Return [x, y] of the center of cell containing provided text 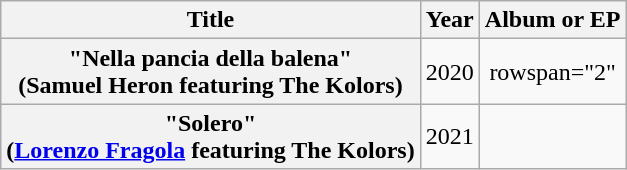
Title [210, 20]
"Solero"(Lorenzo Fragola featuring The Kolors) [210, 136]
2020 [450, 72]
Album or EP [552, 20]
rowspan="2" [552, 72]
"Nella pancia della balena"(Samuel Heron featuring The Kolors) [210, 72]
Year [450, 20]
2021 [450, 136]
